Provide the [x, y] coordinate of the cell's center where the given text is located.  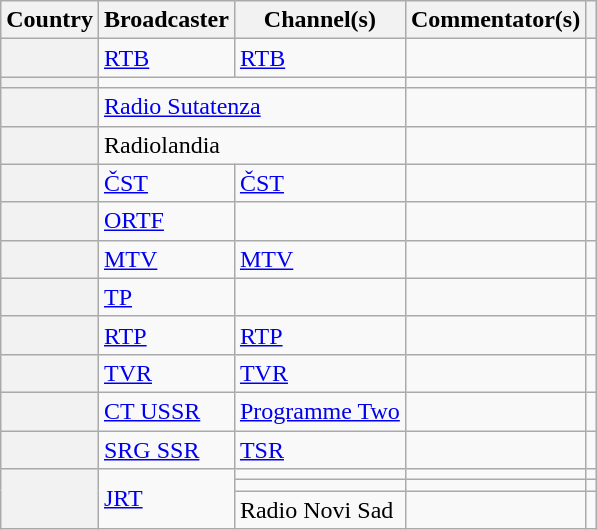
ORTF [166, 221]
Radio Novi Sad [320, 510]
SRG SSR [166, 449]
TSR [320, 449]
Channel(s) [320, 20]
Country [50, 20]
JRT [166, 499]
Broadcaster [166, 20]
CT USSR [166, 411]
Programme Two [320, 411]
Radiolandia [252, 145]
TP [166, 297]
Commentator(s) [495, 20]
Radio Sutatenza [252, 107]
